Extract the (x, y) coordinate from the center of the cell holding the provided text.  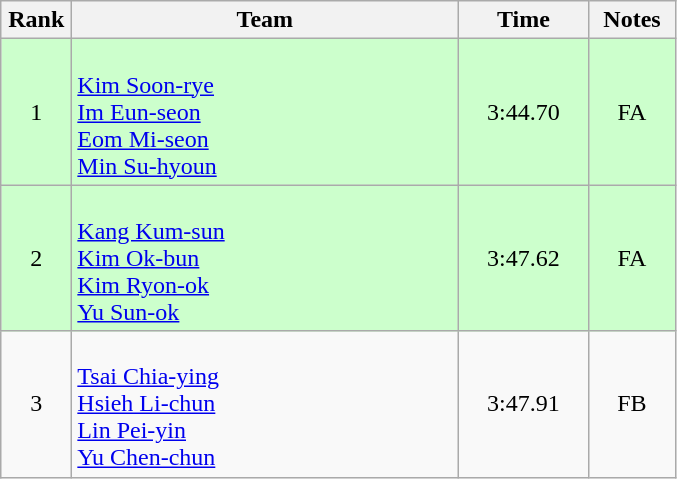
Team (265, 20)
Notes (632, 20)
3:47.91 (524, 404)
Time (524, 20)
Tsai Chia-yingHsieh Li-chunLin Pei-yinYu Chen-chun (265, 404)
3:47.62 (524, 258)
3 (36, 404)
Kim Soon-ryeIm Eun-seonEom Mi-seonMin Su-hyoun (265, 112)
FB (632, 404)
Kang Kum-sunKim Ok-bunKim Ryon-okYu Sun-ok (265, 258)
2 (36, 258)
1 (36, 112)
Rank (36, 20)
3:44.70 (524, 112)
